Find where the given text appears and provide that cell's center as [x, y] coordinate. 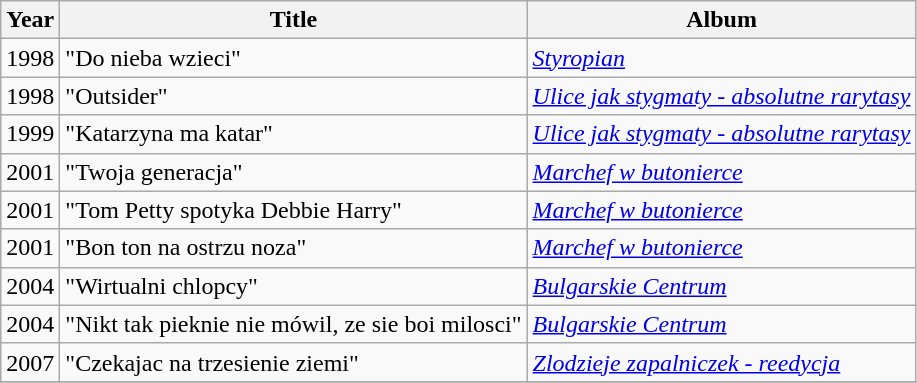
"Do nieba wzieci" [294, 58]
"Twoja generacja" [294, 172]
"Nikt tak pieknie nie mówil, ze sie boi milosci" [294, 324]
"Katarzyna ma katar" [294, 134]
2007 [30, 362]
"Bon ton na ostrzu noza" [294, 248]
"Tom Petty spotyka Debbie Harry" [294, 210]
1999 [30, 134]
"Wirtualni chlopcy" [294, 286]
Album [722, 20]
Year [30, 20]
"Czekajac na trzesienie ziemi" [294, 362]
Zlodzieje zapalniczek - reedycja [722, 362]
"Outsider" [294, 96]
Title [294, 20]
Styropian [722, 58]
